Provide the (x, y) coordinate of the cell's center where the given text is located.  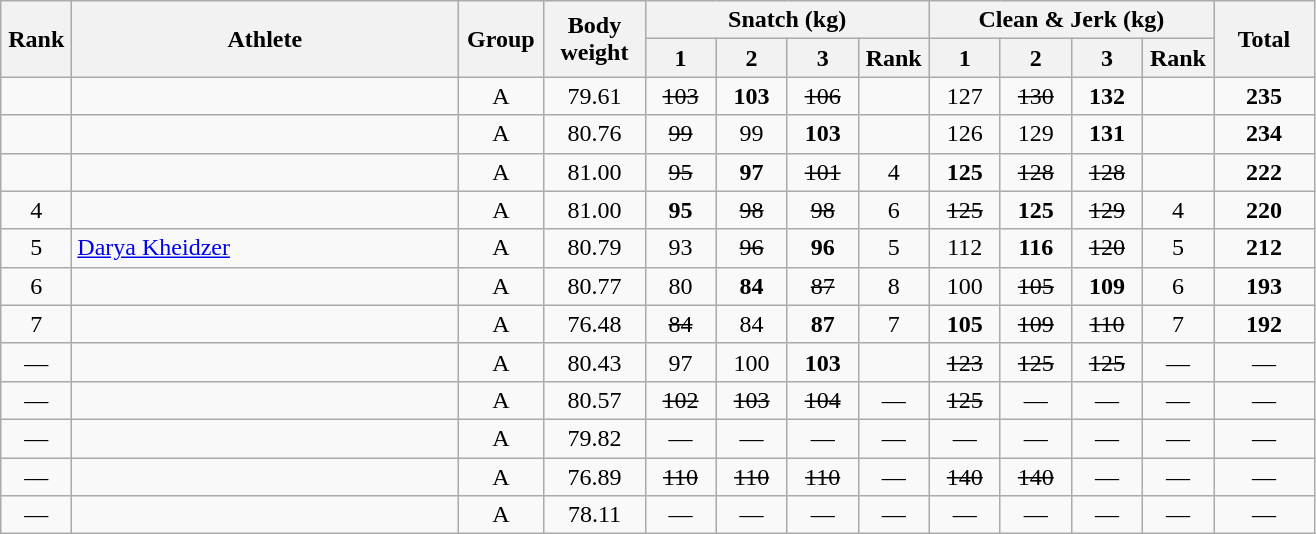
Total (1264, 39)
Snatch (kg) (787, 20)
80.77 (594, 286)
Group (501, 39)
126 (964, 134)
132 (1106, 96)
123 (964, 362)
212 (1264, 248)
76.48 (594, 324)
116 (1036, 248)
120 (1106, 248)
80 (680, 286)
104 (822, 400)
222 (1264, 172)
79.61 (594, 96)
193 (1264, 286)
Darya Kheidzer (265, 248)
102 (680, 400)
93 (680, 248)
192 (1264, 324)
Athlete (265, 39)
8 (894, 286)
76.89 (594, 477)
Clean & Jerk (kg) (1071, 20)
130 (1036, 96)
235 (1264, 96)
234 (1264, 134)
131 (1106, 134)
112 (964, 248)
80.57 (594, 400)
80.43 (594, 362)
Body weight (594, 39)
106 (822, 96)
80.76 (594, 134)
220 (1264, 210)
127 (964, 96)
79.82 (594, 438)
78.11 (594, 515)
101 (822, 172)
80.79 (594, 248)
